Capture the cell that displays the provided text and extract its [X, Y] central coordinate. 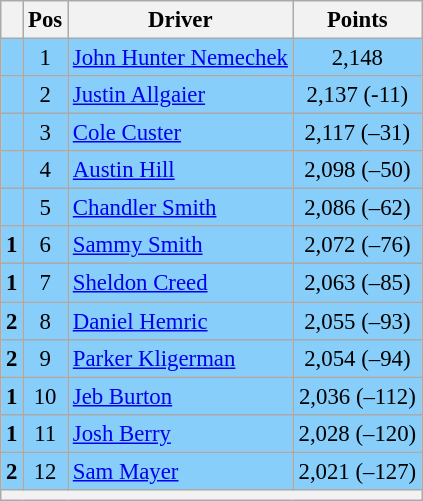
8 [46, 321]
4 [46, 170]
2,117 (–31) [357, 133]
Pos [46, 20]
2,036 (–112) [357, 396]
Jeb Burton [181, 396]
Austin Hill [181, 170]
Chandler Smith [181, 208]
Parker Kligerman [181, 358]
Cole Custer [181, 133]
2,086 (–62) [357, 208]
2,028 (–120) [357, 433]
2,021 (–127) [357, 471]
2,054 (–94) [357, 358]
11 [46, 433]
2,137 (-11) [357, 95]
Sammy Smith [181, 245]
7 [46, 283]
Sam Mayer [181, 471]
Daniel Hemric [181, 321]
Josh Berry [181, 433]
2,072 (–76) [357, 245]
2,098 (–50) [357, 170]
Driver [181, 20]
2,055 (–93) [357, 321]
Points [357, 20]
2,063 (–85) [357, 283]
Justin Allgaier [181, 95]
John Hunter Nemechek [181, 58]
2,148 [357, 58]
5 [46, 208]
12 [46, 471]
10 [46, 396]
3 [46, 133]
6 [46, 245]
Sheldon Creed [181, 283]
9 [46, 358]
